Return the [x, y] coordinate for the center point of the cell that contains the specified text.  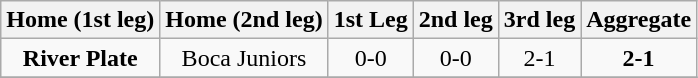
1st Leg [370, 20]
Home (1st leg) [80, 20]
2nd leg [456, 20]
River Plate [80, 58]
Boca Juniors [244, 58]
Aggregate [639, 20]
3rd leg [539, 20]
Home (2nd leg) [244, 20]
